Output the [X, Y] coordinate of the center of the cell containing the given text.  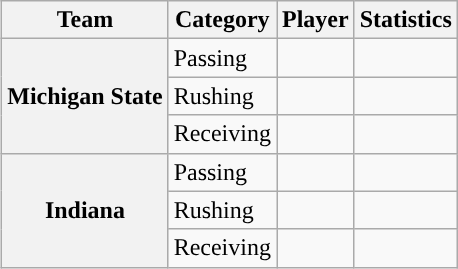
Michigan State [85, 96]
Player [315, 20]
Category [222, 20]
Indiana [85, 210]
Team [85, 20]
Statistics [406, 20]
